Detect which cell encompasses the target text, then output its (X, Y) center coordinate. 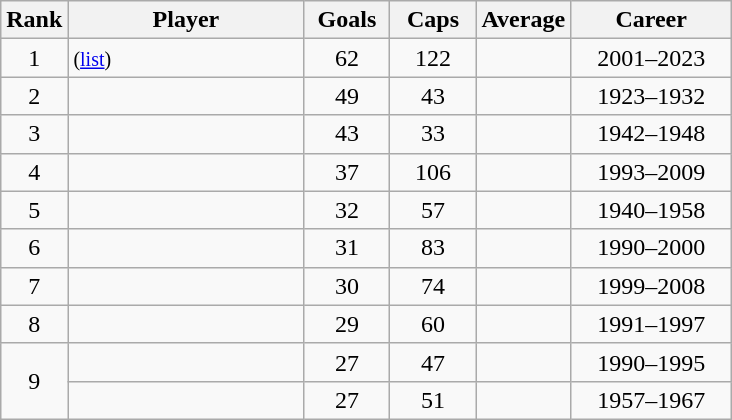
74 (433, 286)
83 (433, 248)
29 (347, 324)
1991–1997 (652, 324)
49 (347, 96)
1999–2008 (652, 286)
33 (433, 134)
Average (524, 20)
1923–1932 (652, 96)
122 (433, 58)
1942–1948 (652, 134)
2001–2023 (652, 58)
1 (34, 58)
Career (652, 20)
Rank (34, 20)
1990–1995 (652, 362)
31 (347, 248)
47 (433, 362)
60 (433, 324)
6 (34, 248)
7 (34, 286)
62 (347, 58)
106 (433, 172)
5 (34, 210)
9 (34, 381)
(list) (186, 58)
Caps (433, 20)
1957–1967 (652, 400)
Player (186, 20)
4 (34, 172)
1990–2000 (652, 248)
37 (347, 172)
32 (347, 210)
30 (347, 286)
2 (34, 96)
51 (433, 400)
1940–1958 (652, 210)
3 (34, 134)
8 (34, 324)
57 (433, 210)
Goals (347, 20)
1993–2009 (652, 172)
